Provide the [X, Y] coordinate of the cell's center where the given text is located.  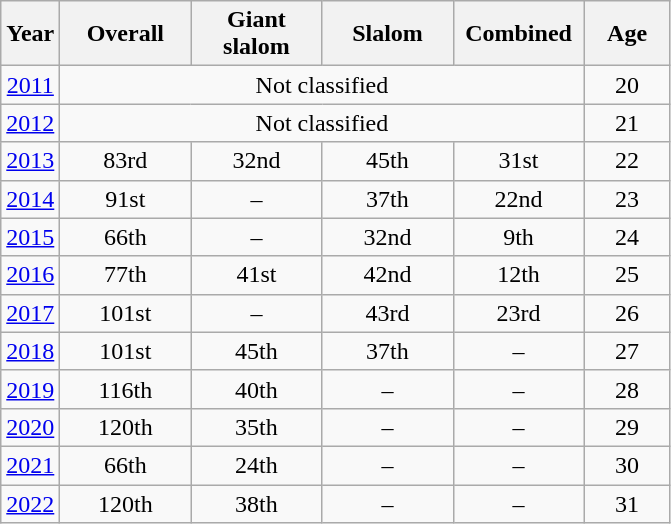
31st [518, 161]
12th [518, 275]
22 [627, 161]
41st [256, 275]
28 [627, 389]
116th [126, 389]
77th [126, 275]
24th [256, 465]
2020 [30, 427]
43rd [388, 313]
83rd [126, 161]
2022 [30, 503]
2018 [30, 351]
25 [627, 275]
22nd [518, 199]
Overall [126, 34]
31 [627, 503]
35th [256, 427]
42nd [388, 275]
24 [627, 237]
2012 [30, 123]
2016 [30, 275]
Giant slalom [256, 34]
27 [627, 351]
Slalom [388, 34]
23rd [518, 313]
2014 [30, 199]
40th [256, 389]
23 [627, 199]
38th [256, 503]
29 [627, 427]
2017 [30, 313]
21 [627, 123]
2019 [30, 389]
30 [627, 465]
Combined [518, 34]
Age [627, 34]
20 [627, 85]
9th [518, 237]
2015 [30, 237]
26 [627, 313]
Year [30, 34]
2021 [30, 465]
2011 [30, 85]
91st [126, 199]
2013 [30, 161]
